Return (X, Y) of the center of cell containing provided text 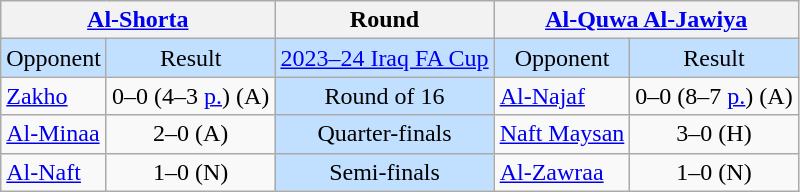
Al-Quwa Al-Jawiya (646, 20)
Al-Zawraa (562, 172)
2–0 (A) (190, 134)
Naft Maysan (562, 134)
Al-Shorta (138, 20)
3–0 (H) (714, 134)
0–0 (8–7 p.) (A) (714, 96)
Quarter-finals (384, 134)
0–0 (4–3 p.) (A) (190, 96)
Round (384, 20)
2023–24 Iraq FA Cup (384, 58)
Al-Naft (54, 172)
Al-Najaf (562, 96)
Semi-finals (384, 172)
Round of 16 (384, 96)
Zakho (54, 96)
Al-Minaa (54, 134)
